Detect which cell encompasses the target text, then output its (x, y) center coordinate. 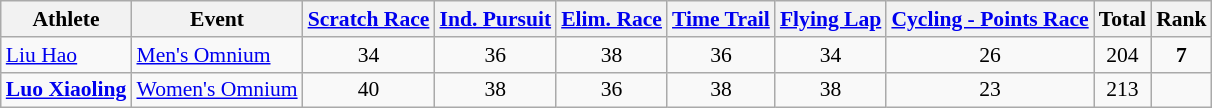
204 (1122, 55)
Luo Xiaoling (66, 90)
Cycling - Points Race (990, 19)
Women's Omnium (216, 90)
Total (1122, 19)
Elim. Race (612, 19)
23 (990, 90)
26 (990, 55)
Flying Lap (830, 19)
40 (369, 90)
Rank (1182, 19)
Athlete (66, 19)
213 (1122, 90)
Liu Hao (66, 55)
Ind. Pursuit (495, 19)
7 (1182, 55)
Event (216, 19)
Time Trail (721, 19)
Scratch Race (369, 19)
Men's Omnium (216, 55)
